For the text-containing cell, return its midpoint in [X, Y] coordinate format. 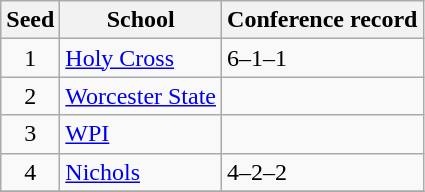
WPI [141, 134]
2 [30, 96]
Nichols [141, 172]
School [141, 20]
Holy Cross [141, 58]
Conference record [322, 20]
4 [30, 172]
Worcester State [141, 96]
3 [30, 134]
6–1–1 [322, 58]
4–2–2 [322, 172]
Seed [30, 20]
1 [30, 58]
